Identify which cell holds the provided text, then report its [x, y] central coordinate. 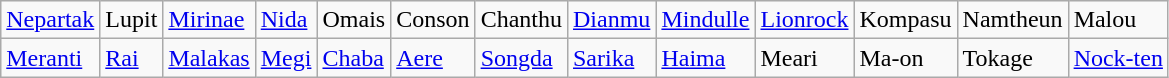
Ma-on [906, 58]
Malou [1118, 20]
Mirinae [209, 20]
Lionrock [804, 20]
Nida [286, 20]
Sarika [611, 58]
Meranti [50, 58]
Chanthu [521, 20]
Kompasu [906, 20]
Songda [521, 58]
Lupit [132, 20]
Tokage [1012, 58]
Conson [433, 20]
Chaba [354, 58]
Namtheun [1012, 20]
Meari [804, 58]
Omais [354, 20]
Mindulle [706, 20]
Haima [706, 58]
Dianmu [611, 20]
Nock-ten [1118, 58]
Rai [132, 58]
Aere [433, 58]
Nepartak [50, 20]
Megi [286, 58]
Malakas [209, 58]
